Return [X, Y] of the center of cell containing provided text 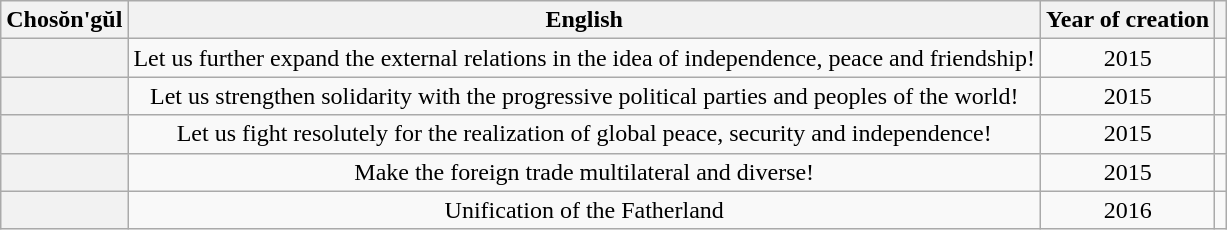
Let us strengthen solidarity with the progressive political parties and peoples of the world! [584, 96]
Let us further expand the external relations in the idea of independence, peace and friendship! [584, 58]
Make the foreign trade multilateral and diverse! [584, 172]
English [584, 20]
Chosŏn'gŭl [64, 20]
Let us fight resolutely for the realization of global peace, security and independence! [584, 134]
Year of creation [1128, 20]
Unification of the Fatherland [584, 210]
2016 [1128, 210]
